Detect which cell encompasses the target text, then output its (x, y) center coordinate. 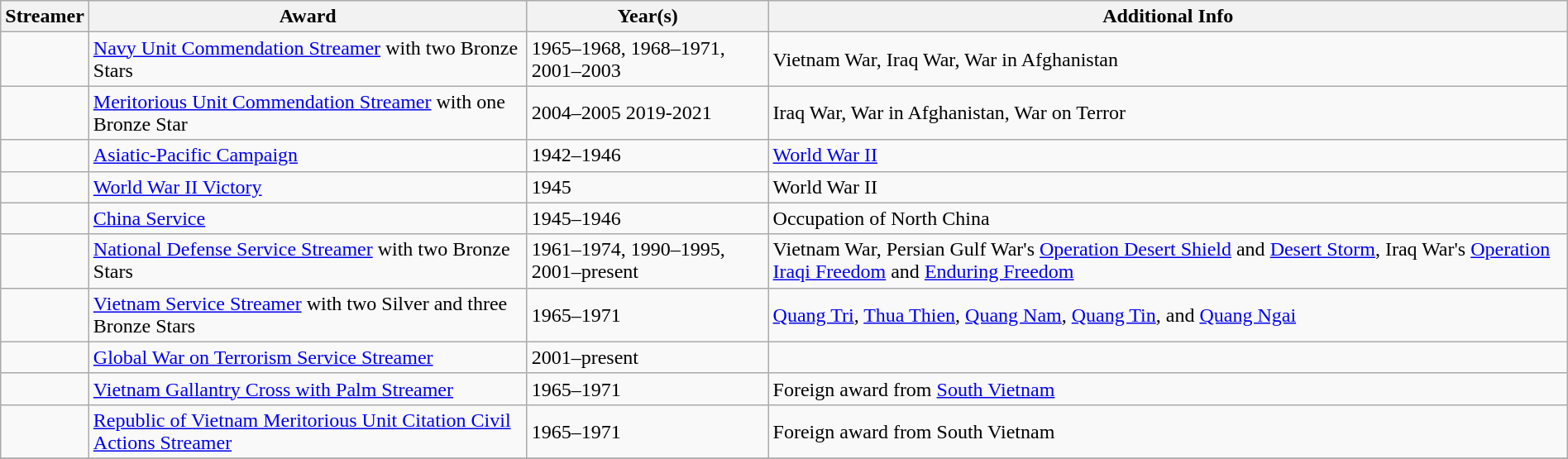
Year(s) (648, 17)
Vietnam Gallantry Cross with Palm Streamer (308, 389)
China Service (308, 218)
Iraq War, War in Afghanistan, War on Terror (1168, 112)
Meritorious Unit Commendation Streamer with one Bronze Star (308, 112)
Additional Info (1168, 17)
Quang Tri, Thua Thien, Quang Nam, Quang Tin, and Quang Ngai (1168, 314)
1945 (648, 187)
Award (308, 17)
Vietnam War, Iraq War, War in Afghanistan (1168, 60)
1965–1968, 1968–1971, 2001–2003 (648, 60)
Navy Unit Commendation Streamer with two Bronze Stars (308, 60)
Global War on Terrorism Service Streamer (308, 357)
National Defense Service Streamer with two Bronze Stars (308, 261)
Asiatic-Pacific Campaign (308, 155)
2004–2005 2019-2021 (648, 112)
Occupation of North China (1168, 218)
2001–present (648, 357)
Streamer (45, 17)
1945–1946 (648, 218)
Republic of Vietnam Meritorious Unit Citation Civil Actions Streamer (308, 432)
Vietnam War, Persian Gulf War's Operation Desert Shield and Desert Storm, Iraq War's Operation Iraqi Freedom and Enduring Freedom (1168, 261)
Vietnam Service Streamer with two Silver and three Bronze Stars (308, 314)
World War II Victory (308, 187)
1961–1974, 1990–1995, 2001–present (648, 261)
1942–1946 (648, 155)
